Extract the [X, Y] coordinate from the center of the cell holding the provided text.  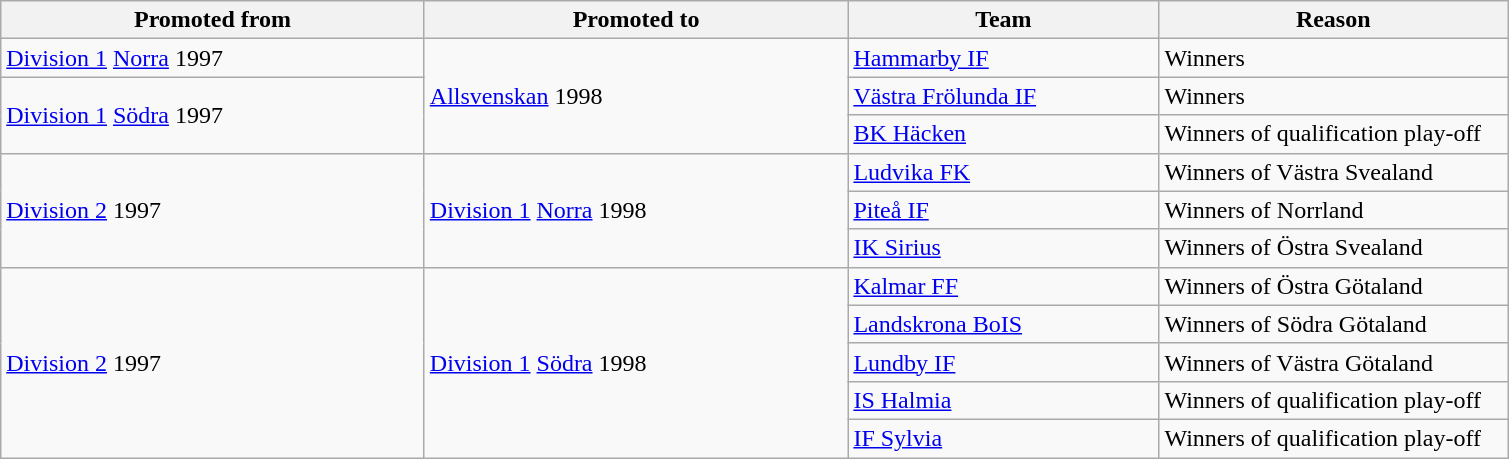
IS Halmia [1004, 400]
Winners of Östra Svealand [1334, 248]
Landskrona BoIS [1004, 324]
Division 1 Norra 1997 [213, 58]
Winners of Västra Götaland [1334, 362]
Ludvika FK [1004, 172]
Västra Frölunda IF [1004, 96]
Division 1 Södra 1997 [213, 115]
Division 1 Norra 1998 [636, 210]
Winners of Östra Götaland [1334, 286]
Lundby IF [1004, 362]
Piteå IF [1004, 210]
Winners of Västra Svealand [1334, 172]
Promoted to [636, 20]
Division 1 Södra 1998 [636, 362]
Hammarby IF [1004, 58]
IF Sylvia [1004, 438]
Reason [1334, 20]
Winners of Södra Götaland [1334, 324]
Winners of Norrland [1334, 210]
IK Sirius [1004, 248]
Allsvenskan 1998 [636, 96]
Promoted from [213, 20]
Kalmar FF [1004, 286]
BK Häcken [1004, 134]
Team [1004, 20]
